Pinpoint the cell where the given text exists, returning its [x, y] midpoint coordinate. 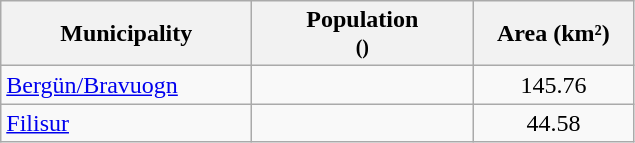
Population () [362, 34]
145.76 [554, 85]
Municipality [126, 34]
44.58 [554, 123]
Filisur [126, 123]
Area (km²) [554, 34]
Bergün/Bravuogn [126, 85]
